Capture the cell that displays the provided text and extract its (x, y) central coordinate. 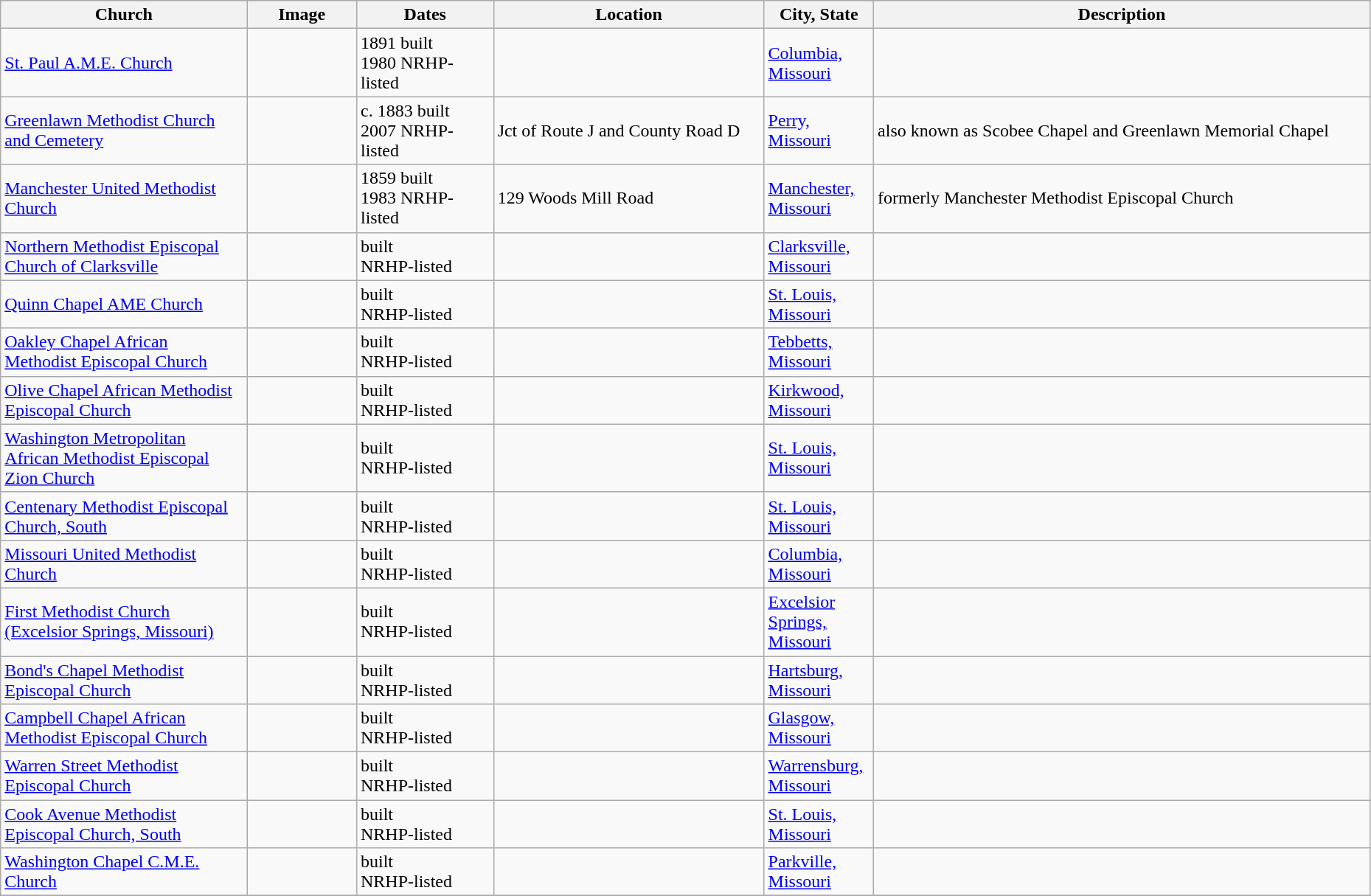
City, State (819, 15)
Image (302, 15)
Cook Avenue Methodist Episcopal Church, South (124, 824)
c. 1883 built2007 NRHP-listed (425, 131)
Bond's Chapel Methodist Episcopal Church (124, 680)
formerly Manchester Methodist Episcopal Church (1122, 198)
Warrensburg, Missouri (819, 776)
Dates (425, 15)
Manchester, Missouri (819, 198)
Missouri United Methodist Church (124, 563)
Oakley Chapel African Methodist Episcopal Church (124, 353)
Perry, Missouri (819, 131)
Jct of Route J and County Road D (628, 131)
129 Woods Mill Road (628, 198)
Centenary Methodist Episcopal Church, South (124, 516)
Tebbetts, Missouri (819, 353)
Church (124, 15)
Glasgow, Missouri (819, 729)
Hartsburg, Missouri (819, 680)
Excelsior Springs, Missouri (819, 622)
Olive Chapel African Methodist Episcopal Church (124, 400)
Kirkwood, Missouri (819, 400)
also known as Scobee Chapel and Greenlawn Memorial Chapel (1122, 131)
1859 built1983 NRHP-listed (425, 198)
First Methodist Church (Excelsior Springs, Missouri) (124, 622)
Parkville, Missouri (819, 872)
Washington Metropolitan African Methodist Episcopal Zion Church (124, 458)
Description (1122, 15)
Clarksville, Missouri (819, 257)
St. Paul A.M.E. Church (124, 63)
Warren Street Methodist Episcopal Church (124, 776)
Manchester United Methodist Church (124, 198)
Greenlawn Methodist Church and Cemetery (124, 131)
Quinn Chapel AME Church (124, 304)
Washington Chapel C.M.E. Church (124, 872)
Campbell Chapel African Methodist Episcopal Church (124, 729)
Northern Methodist Episcopal Church of Clarksville (124, 257)
1891 built1980 NRHP-listed (425, 63)
Location (628, 15)
